For the text-containing cell, return its midpoint in [X, Y] coordinate format. 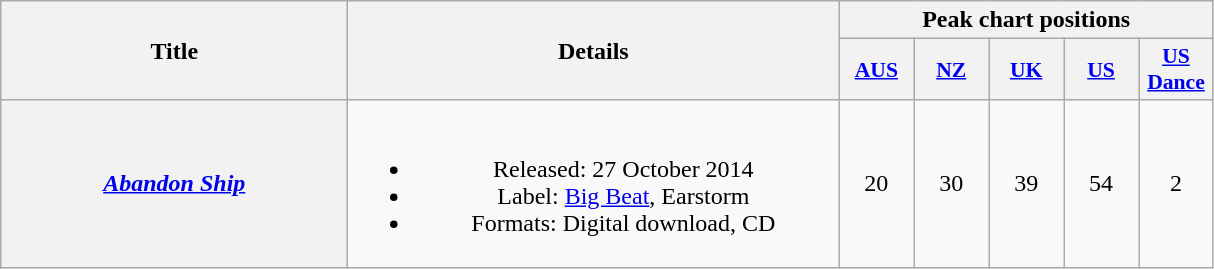
30 [952, 184]
Title [174, 50]
2 [1176, 184]
20 [876, 184]
US [1102, 70]
Details [594, 50]
Released: 27 October 2014Label: Big Beat, EarstormFormats: Digital download, CD [594, 184]
Peak chart positions [1026, 20]
Abandon Ship [174, 184]
USDance [1176, 70]
54 [1102, 184]
NZ [952, 70]
AUS [876, 70]
39 [1026, 184]
UK [1026, 70]
